Detect which cell encompasses the target text, then output its (X, Y) center coordinate. 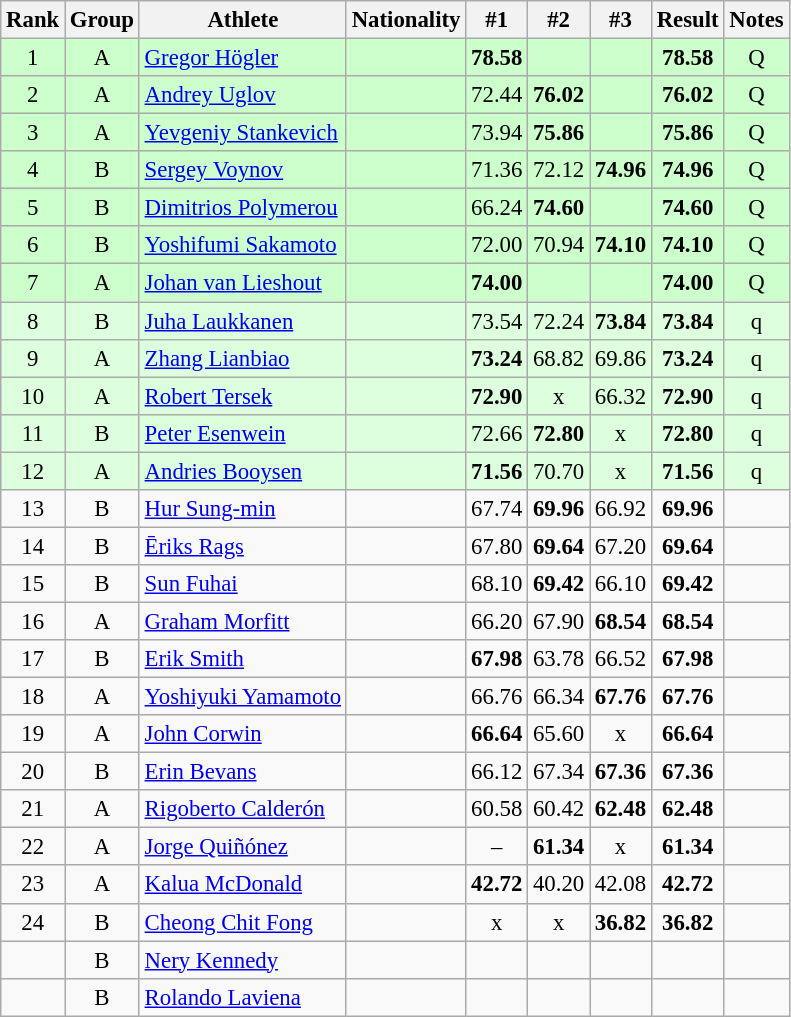
Robert Tersek (242, 396)
72.12 (559, 170)
Rigoberto Calderón (242, 809)
Dimitrios Polymerou (242, 208)
Result (688, 20)
16 (33, 621)
21 (33, 809)
42.08 (621, 885)
Rolando Laviena (242, 997)
Yoshifumi Sakamoto (242, 245)
Group (102, 20)
63.78 (559, 659)
13 (33, 509)
Hur Sung-min (242, 509)
65.60 (559, 734)
Ēriks Rags (242, 546)
#1 (497, 20)
67.74 (497, 509)
69.86 (621, 358)
66.92 (621, 509)
Yoshiyuki Yamamoto (242, 697)
66.76 (497, 697)
22 (33, 847)
Jorge Quiñónez (242, 847)
72.24 (559, 321)
Juha Laukkanen (242, 321)
2 (33, 95)
1 (33, 58)
66.12 (497, 772)
72.00 (497, 245)
70.70 (559, 471)
Notes (756, 20)
23 (33, 885)
24 (33, 922)
Athlete (242, 20)
66.10 (621, 584)
Nery Kennedy (242, 960)
#3 (621, 20)
10 (33, 396)
67.34 (559, 772)
Erik Smith (242, 659)
– (497, 847)
4 (33, 170)
Gregor Högler (242, 58)
Zhang Lianbiao (242, 358)
Cheong Chit Fong (242, 922)
68.82 (559, 358)
Kalua McDonald (242, 885)
66.32 (621, 396)
66.20 (497, 621)
15 (33, 584)
17 (33, 659)
Erin Bevans (242, 772)
Sergey Voynov (242, 170)
68.10 (497, 584)
19 (33, 734)
Graham Morfitt (242, 621)
60.58 (497, 809)
Peter Esenwein (242, 433)
Yevgeniy Stankevich (242, 133)
Nationality (406, 20)
12 (33, 471)
Johan van Lieshout (242, 283)
8 (33, 321)
72.66 (497, 433)
3 (33, 133)
Rank (33, 20)
Sun Fuhai (242, 584)
73.54 (497, 321)
73.94 (497, 133)
#2 (559, 20)
7 (33, 283)
67.80 (497, 546)
67.90 (559, 621)
66.34 (559, 697)
Andrey Uglov (242, 95)
18 (33, 697)
67.20 (621, 546)
5 (33, 208)
John Corwin (242, 734)
9 (33, 358)
60.42 (559, 809)
71.36 (497, 170)
66.52 (621, 659)
6 (33, 245)
Andries Booysen (242, 471)
70.94 (559, 245)
11 (33, 433)
14 (33, 546)
66.24 (497, 208)
40.20 (559, 885)
72.44 (497, 95)
20 (33, 772)
